Scan for the cell matching the given text and deliver its [X, Y] coordinate at center. 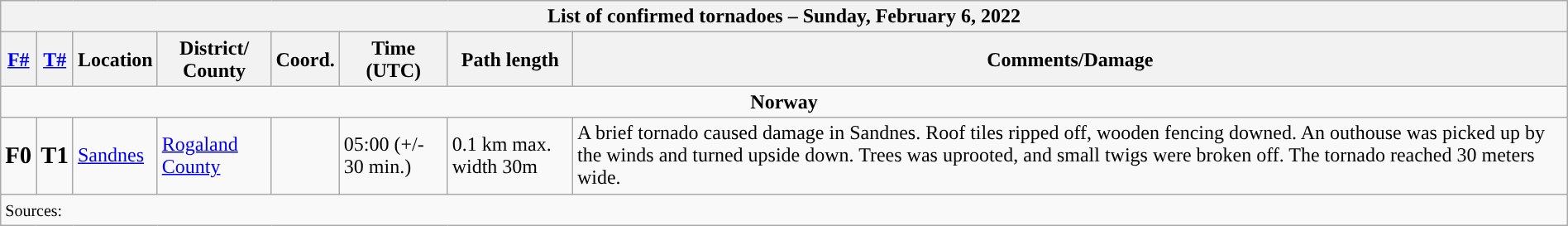
Sources: [784, 209]
Location [115, 60]
Norway [784, 102]
Time (UTC) [394, 60]
T# [55, 60]
0.1 km max. width 30m [509, 156]
05:00 (+/- 30 min.) [394, 156]
F# [18, 60]
Rogaland County [214, 156]
Sandnes [115, 156]
F0 [18, 156]
List of confirmed tornadoes – Sunday, February 6, 2022 [784, 17]
Path length [509, 60]
T1 [55, 156]
District/County [214, 60]
Coord. [305, 60]
Comments/Damage [1070, 60]
